From the cell containing the given text, extract its center point as [x, y] coordinate. 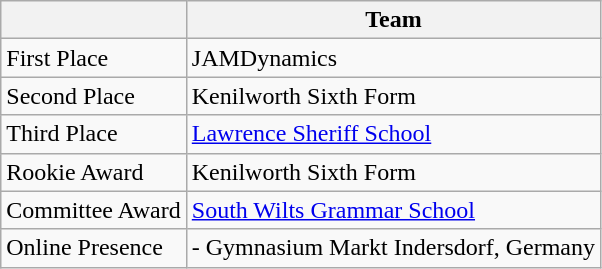
Second Place [94, 96]
First Place [94, 58]
Committee Award [94, 210]
Online Presence [94, 248]
Third Place [94, 134]
Rookie Award [94, 172]
Team [393, 20]
Lawrence Sheriff School [393, 134]
- Gymnasium Markt Indersdorf, Germany [393, 248]
JAMDynamics [393, 58]
South Wilts Grammar School [393, 210]
